Provide the (X, Y) coordinate of the cell's center where the given text is located.  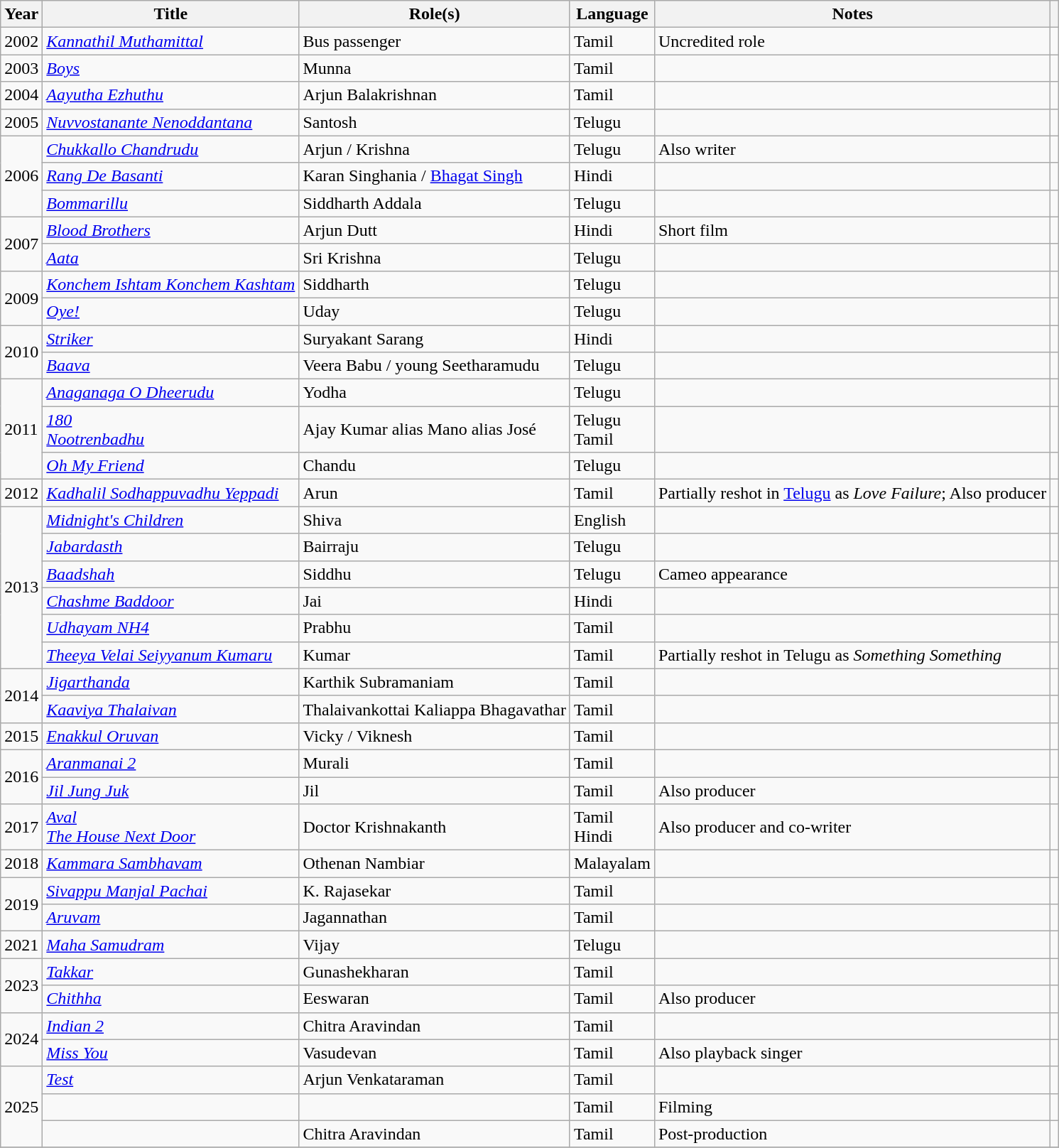
Vijay (435, 945)
Bairraju (435, 547)
Also playback singer (852, 1053)
Jagannathan (435, 918)
Suryakant Sarang (435, 339)
Vasudevan (435, 1053)
Othenan Nambiar (435, 864)
Arjun / Krishna (435, 149)
Partially reshot in Telugu as Love Failure; Also producer (852, 493)
Arjun Dutt (435, 230)
Boys (170, 68)
Theeya Velai Seiyyanum Kumaru (170, 655)
Year (21, 14)
Miss You (170, 1053)
2024 (21, 1039)
Jil (435, 791)
Arun (435, 493)
Prabhu (435, 628)
Kannathil Muthamittal (170, 41)
Enakkul Oruvan (170, 736)
Cameo appearance (852, 574)
Kumar (435, 655)
2015 (21, 736)
Yodha (435, 393)
Kaaviya Thalaivan (170, 709)
Arjun Venkataraman (435, 1080)
2013 (21, 587)
Rang De Basanti (170, 176)
2003 (21, 68)
180Nootrenbadhu (170, 429)
Uday (435, 311)
2014 (21, 695)
Arjun Balakrishnan (435, 95)
Murali (435, 763)
Nuvvostanante Nenoddantana (170, 122)
2005 (21, 122)
2006 (21, 176)
Jil Jung Juk (170, 791)
2017 (21, 827)
Siddhu (435, 574)
Doctor Krishnakanth (435, 827)
2016 (21, 776)
Notes (852, 14)
Jigarthanda (170, 682)
Aruvam (170, 918)
Post-production (852, 1134)
Blood Brothers (170, 230)
Vicky / Viknesh (435, 736)
Bommarillu (170, 203)
2002 (21, 41)
Aayutha Ezhuthu (170, 95)
Jabardasth (170, 547)
Konchem Ishtam Konchem Kashtam (170, 284)
Kadhalil Sodhappuvadhu Yeppadi (170, 493)
Sivappu Manjal Pachai (170, 891)
Veera Babu / young Seetharamudu (435, 366)
Language (612, 14)
Siddharth (435, 284)
Test (170, 1080)
AvalThe House Next Door (170, 827)
2021 (21, 945)
Also writer (852, 149)
Aata (170, 257)
English (612, 520)
Chashme Baddoor (170, 601)
Uncredited role (852, 41)
Malayalam (612, 864)
Also producer and co-writer (852, 827)
Takkar (170, 972)
Aranmanai 2 (170, 763)
Striker (170, 339)
Bus passenger (435, 41)
2011 (21, 429)
TeluguTamil (612, 429)
Oye! (170, 311)
Ajay Kumar alias Mano alias José (435, 429)
Partially reshot in Telugu as Something Something (852, 655)
Karan Singhania / Bhagat Singh (435, 176)
Udhayam NH4 (170, 628)
Baava (170, 366)
Kammara Sambhavam (170, 864)
Short film (852, 230)
2023 (21, 985)
Role(s) (435, 14)
Midnight's Children (170, 520)
Gunashekharan (435, 972)
Jai (435, 601)
Chithha (170, 999)
2007 (21, 244)
2025 (21, 1107)
TamilHindi (612, 827)
Thalaivankottai Kaliappa Bhagavathar (435, 709)
Eeswaran (435, 999)
Anaganaga O Dheerudu (170, 393)
2009 (21, 298)
Shiva (435, 520)
2004 (21, 95)
Baadshah (170, 574)
Indian 2 (170, 1026)
K. Rajasekar (435, 891)
Sri Krishna (435, 257)
Title (170, 14)
Oh My Friend (170, 466)
Karthik Subramaniam (435, 682)
Santosh (435, 122)
Maha Samudram (170, 945)
Munna (435, 68)
2018 (21, 864)
Chandu (435, 466)
2019 (21, 904)
Siddharth Addala (435, 203)
2010 (21, 352)
2012 (21, 493)
Filming (852, 1107)
Chukkallo Chandrudu (170, 149)
